Return the [x, y] coordinate for the center point of the cell that contains the specified text.  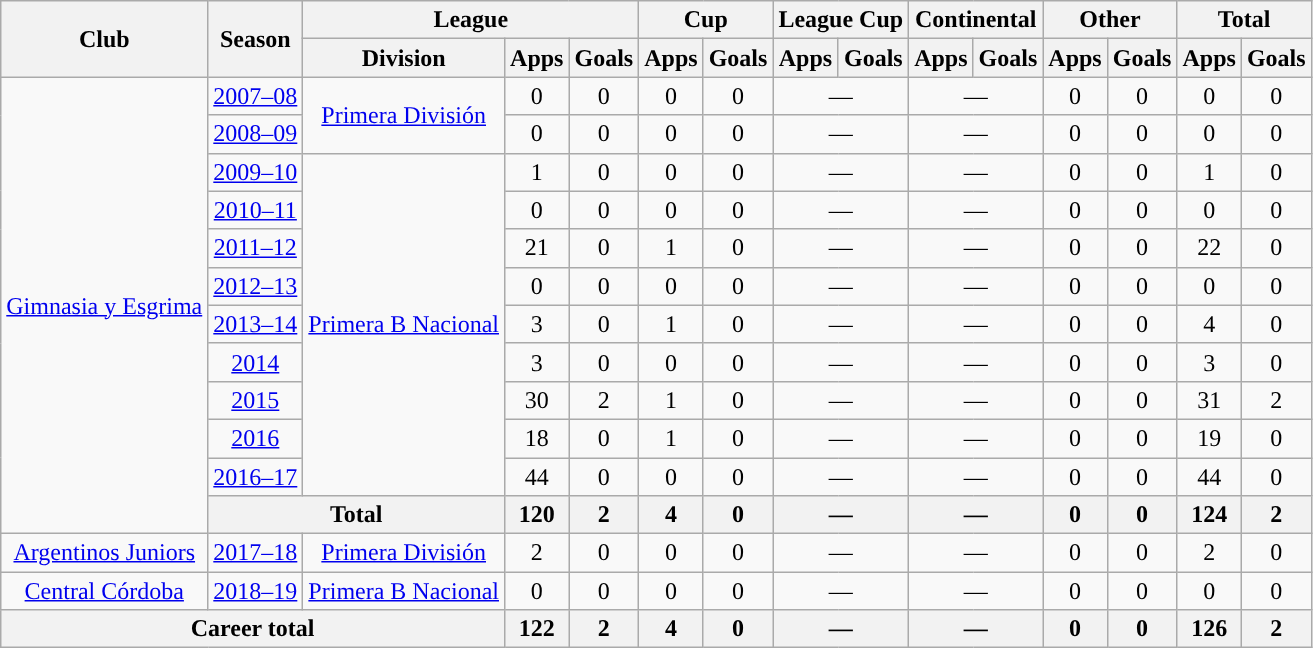
Season [256, 39]
30 [537, 400]
Continental [976, 20]
Division [404, 58]
122 [537, 629]
Club [104, 39]
2007–08 [256, 96]
Career total [253, 629]
Gimnasia y Esgrima [104, 306]
2008–09 [256, 134]
League Cup [841, 20]
22 [1209, 248]
2012–13 [256, 286]
124 [1209, 515]
Cup [706, 20]
21 [537, 248]
2015 [256, 400]
2018–19 [256, 591]
2009–10 [256, 172]
Central Córdoba [104, 591]
2011–12 [256, 248]
Argentinos Juniors [104, 553]
19 [1209, 438]
2017–18 [256, 553]
2013–14 [256, 324]
2014 [256, 362]
120 [537, 515]
2010–11 [256, 210]
126 [1209, 629]
League [471, 20]
2016 [256, 438]
Other [1110, 20]
18 [537, 438]
2016–17 [256, 477]
31 [1209, 400]
